Find where the given text appears and provide that cell's center as [X, Y] coordinate. 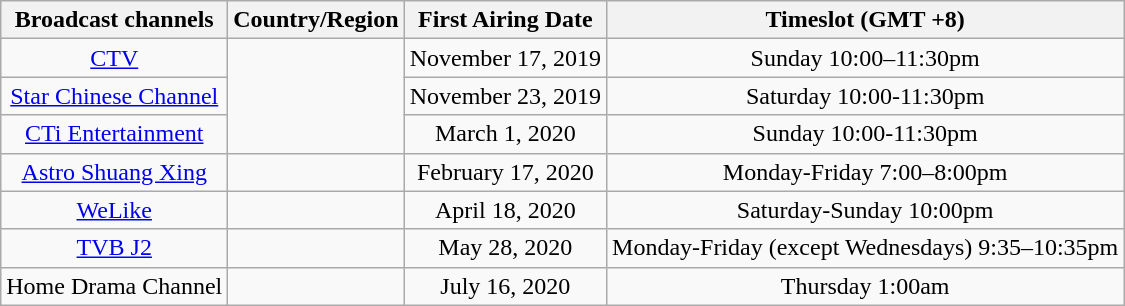
Broadcast channels [114, 20]
Monday-Friday (except Wednesdays) 9:35–10:35pm [866, 248]
November 17, 2019 [505, 58]
May 28, 2020 [505, 248]
CTV [114, 58]
Thursday 1:00am [866, 286]
February 17, 2020 [505, 172]
Home Drama Channel [114, 286]
Monday-Friday 7:00–8:00pm [866, 172]
TVB J2 [114, 248]
Country/Region [316, 20]
November 23, 2019 [505, 96]
Sunday 10:00-11:30pm [866, 134]
First Airing Date [505, 20]
July 16, 2020 [505, 286]
April 18, 2020 [505, 210]
Saturday-Sunday 10:00pm [866, 210]
March 1, 2020 [505, 134]
Sunday 10:00–11:30pm [866, 58]
Astro Shuang Xing [114, 172]
Timeslot (GMT +8) [866, 20]
WeLike [114, 210]
Star Chinese Channel [114, 96]
Saturday 10:00-11:30pm [866, 96]
CTi Entertainment [114, 134]
